Scan for the cell matching the given text and deliver its [X, Y] coordinate at center. 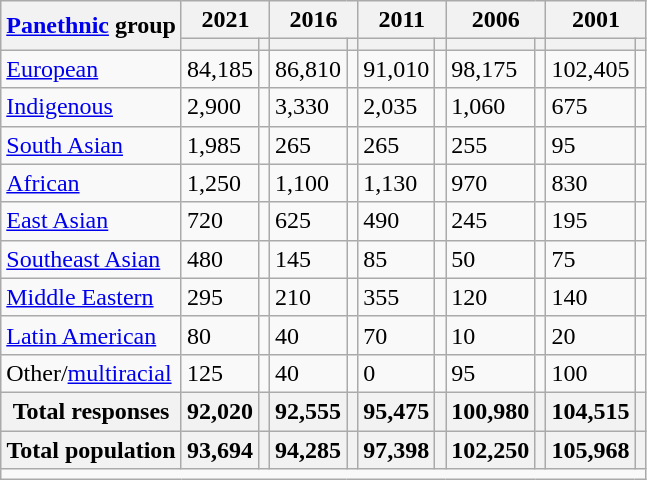
East Asian [92, 221]
0 [396, 373]
91,010 [396, 69]
African [92, 183]
100 [590, 373]
86,810 [308, 69]
2,900 [220, 107]
2021 [225, 20]
75 [590, 259]
720 [220, 221]
625 [308, 221]
102,250 [490, 449]
80 [220, 335]
Latin American [92, 335]
1,100 [308, 183]
100,980 [490, 411]
85 [396, 259]
355 [396, 297]
94,285 [308, 449]
Total responses [92, 411]
120 [490, 297]
480 [220, 259]
1,130 [396, 183]
3,330 [308, 107]
210 [308, 297]
2011 [402, 20]
295 [220, 297]
Middle Eastern [92, 297]
105,968 [590, 449]
Other/multiracial [92, 373]
2001 [596, 20]
970 [490, 183]
98,175 [490, 69]
50 [490, 259]
European [92, 69]
Southeast Asian [92, 259]
97,398 [396, 449]
Total population [92, 449]
1,250 [220, 183]
84,185 [220, 69]
95,475 [396, 411]
92,020 [220, 411]
125 [220, 373]
245 [490, 221]
2006 [496, 20]
10 [490, 335]
145 [308, 259]
104,515 [590, 411]
93,694 [220, 449]
20 [590, 335]
830 [590, 183]
70 [396, 335]
Indigenous [92, 107]
255 [490, 145]
675 [590, 107]
Panethnic group [92, 26]
2,035 [396, 107]
South Asian [92, 145]
140 [590, 297]
2016 [314, 20]
490 [396, 221]
195 [590, 221]
102,405 [590, 69]
1,060 [490, 107]
1,985 [220, 145]
92,555 [308, 411]
